Capture the cell that displays the provided text and extract its (X, Y) central coordinate. 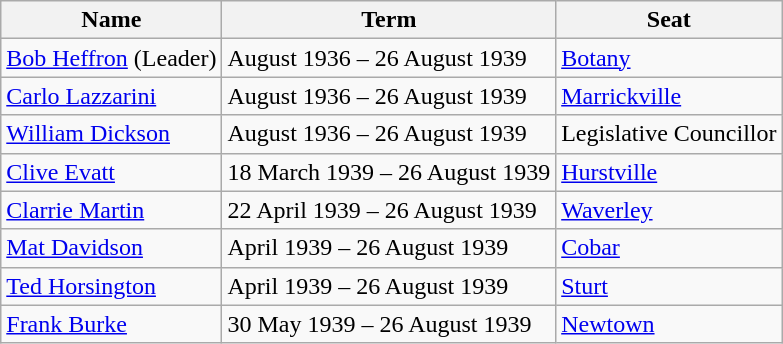
Clarrie Martin (112, 210)
Ted Horsington (112, 286)
Mat Davidson (112, 248)
22 April 1939 – 26 August 1939 (389, 210)
Waverley (669, 210)
18 March 1939 – 26 August 1939 (389, 172)
30 May 1939 – 26 August 1939 (389, 324)
Legislative Councillor (669, 134)
William Dickson (112, 134)
Botany (669, 58)
Clive Evatt (112, 172)
Marrickville (669, 96)
Carlo Lazzarini (112, 96)
Sturt (669, 286)
Hurstville (669, 172)
Frank Burke (112, 324)
Seat (669, 20)
Name (112, 20)
Newtown (669, 324)
Cobar (669, 248)
Bob Heffron (Leader) (112, 58)
Term (389, 20)
